Output the [x, y] coordinate of the center of the cell containing the given text.  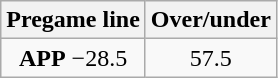
APP −28.5 [74, 58]
Over/under [210, 20]
57.5 [210, 58]
Pregame line [74, 20]
